Determine the (x, y) coordinate at the center of the cell enclosing the given text.  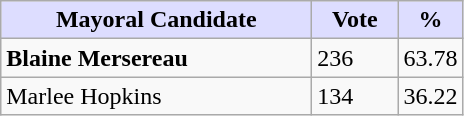
63.78 (430, 58)
36.22 (430, 96)
% (430, 20)
Blaine Mersereau (156, 58)
Marlee Hopkins (156, 96)
134 (355, 96)
Mayoral Candidate (156, 20)
Vote (355, 20)
236 (355, 58)
